Search for the cell housing the specified text and yield its [X, Y] center coordinate. 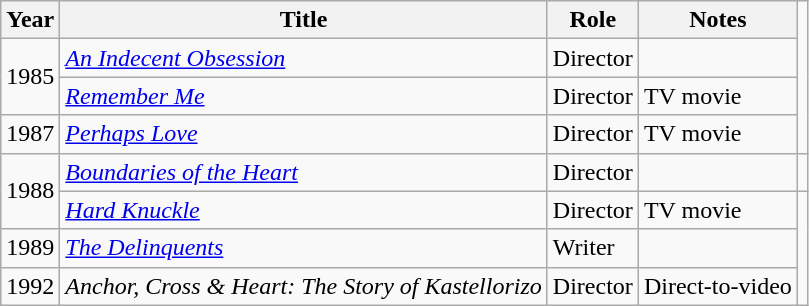
Anchor, Cross & Heart: The Story of Kastellorizo [304, 286]
Boundaries of the Heart [304, 172]
Direct-to-video [718, 286]
Writer [592, 248]
Hard Knuckle [304, 210]
Perhaps Love [304, 134]
1992 [30, 286]
1989 [30, 248]
Notes [718, 20]
Title [304, 20]
1985 [30, 77]
Year [30, 20]
The Delinquents [304, 248]
An Indecent Obsession [304, 58]
1987 [30, 134]
Role [592, 20]
1988 [30, 191]
Remember Me [304, 96]
